Determine the [X, Y] coordinate at the center of the cell enclosing the given text.  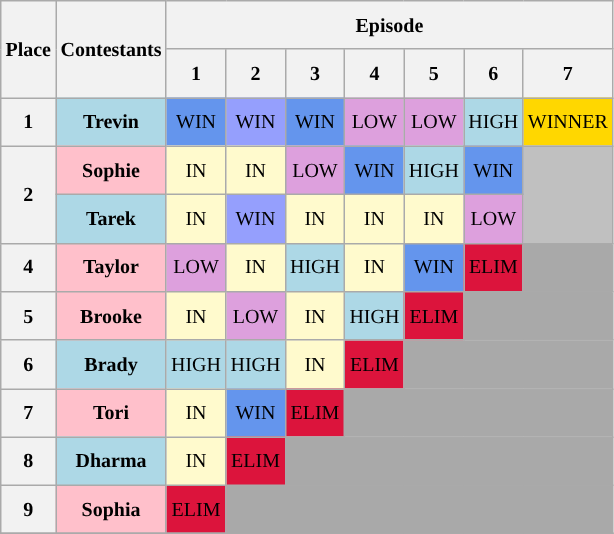
Trevin [112, 122]
3 [314, 74]
Tori [112, 413]
Taylor [112, 267]
Episode [389, 25]
Dharma [112, 461]
Brady [112, 364]
Tarek [112, 219]
Sophia [112, 510]
9 [28, 510]
8 [28, 461]
Sophie [112, 170]
Contestants [112, 50]
WINNER [568, 122]
Place [28, 50]
Brooke [112, 316]
